Output the (X, Y) coordinate of the center of the cell containing the given text.  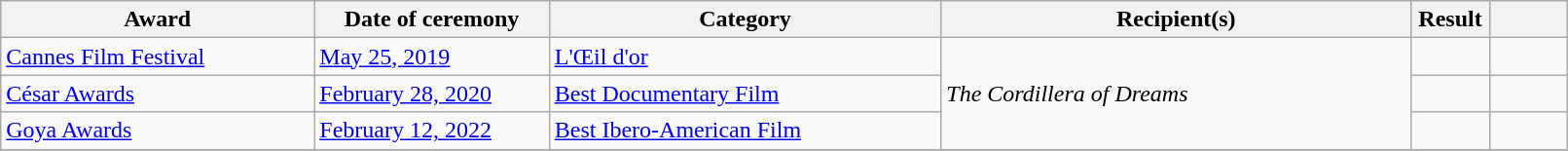
Cannes Film Festival (158, 57)
César Awards (158, 94)
May 25, 2019 (432, 57)
February 28, 2020 (432, 94)
Best Ibero-American Film (746, 131)
Result (1450, 19)
Recipient(s) (1176, 19)
Best Documentary Film (746, 94)
The Cordillera of Dreams (1176, 94)
February 12, 2022 (432, 131)
Category (746, 19)
L'Œil d'or (746, 57)
Award (158, 19)
Date of ceremony (432, 19)
Goya Awards (158, 131)
